From the cell containing the given text, extract its center point as [X, Y] coordinate. 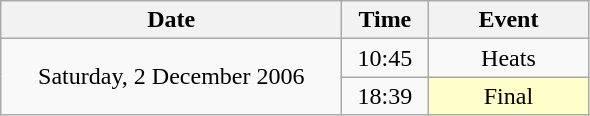
18:39 [385, 96]
Event [508, 20]
Saturday, 2 December 2006 [172, 77]
Date [172, 20]
10:45 [385, 58]
Final [508, 96]
Heats [508, 58]
Time [385, 20]
